Extract the [X, Y] coordinate from the center of the cell holding the provided text.  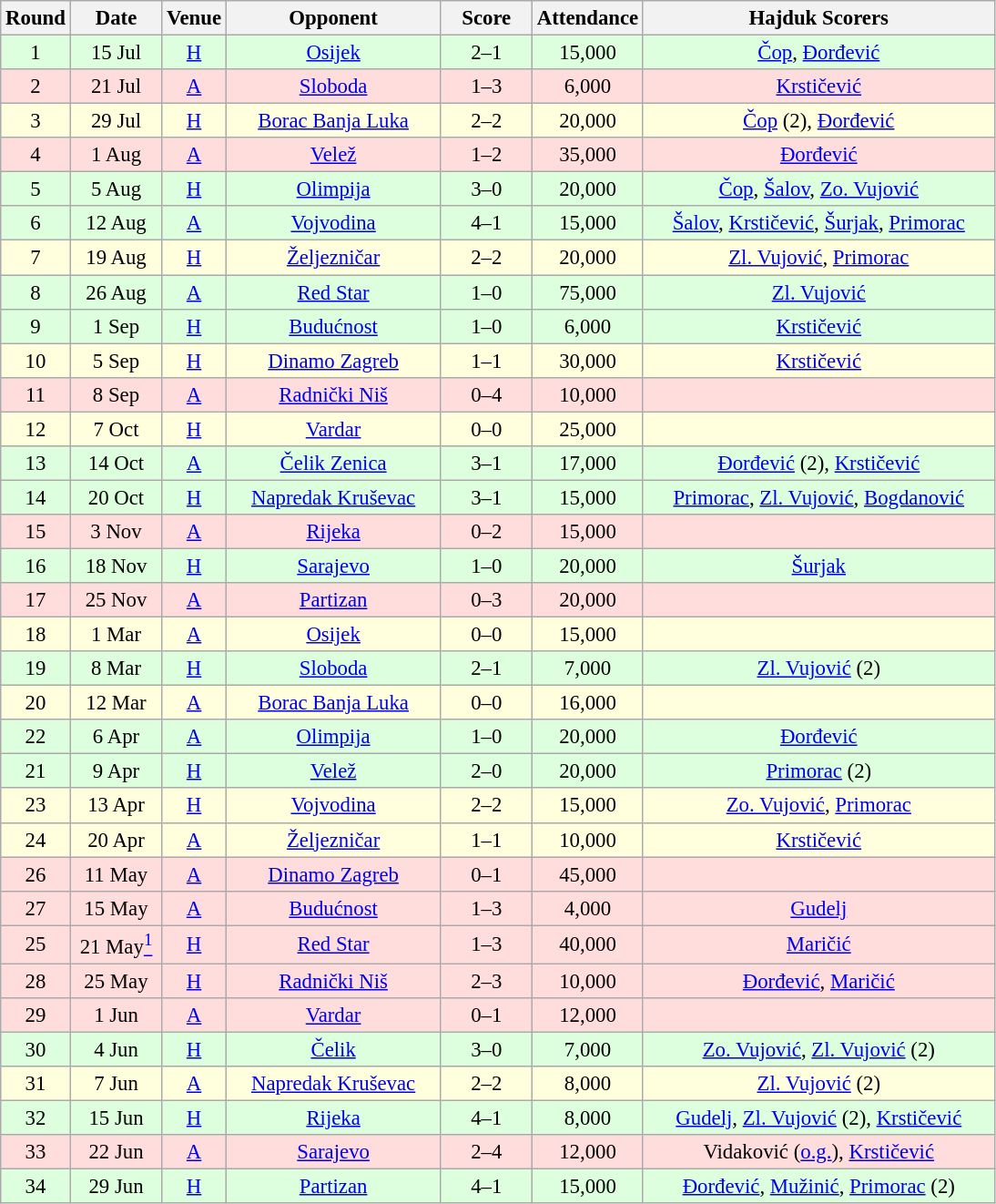
25 May [117, 981]
7 Jun [117, 1084]
13 [36, 464]
22 Jun [117, 1152]
5 Aug [117, 189]
16 [36, 566]
6 Apr [117, 737]
1 Sep [117, 326]
1 Aug [117, 155]
16,000 [588, 703]
20 Apr [117, 840]
Primorac (2) [818, 771]
22 [36, 737]
29 [36, 1015]
Primorac, Zl. Vujović, Bogdanović [818, 497]
7 [36, 258]
Opponent [333, 18]
Hajduk Scorers [818, 18]
11 [36, 394]
28 [36, 981]
Zo. Vujović, Primorac [818, 806]
10 [36, 361]
1 [36, 53]
5 Sep [117, 361]
20 [36, 703]
21 May1 [117, 944]
14 Oct [117, 464]
Gudelj, Zl. Vujović (2), Krstičević [818, 1118]
2–0 [486, 771]
Zl. Vujović, Primorac [818, 258]
1 Jun [117, 1015]
15 Jun [117, 1118]
2 [36, 87]
15 May [117, 908]
25 Nov [117, 600]
19 Aug [117, 258]
3 [36, 121]
29 Jun [117, 1187]
4 [36, 155]
15 [36, 532]
Gudelj [818, 908]
34 [36, 1187]
31 [36, 1084]
21 Jul [117, 87]
15 Jul [117, 53]
12 Aug [117, 223]
27 [36, 908]
9 [36, 326]
Đorđević, Mužinić, Primorac (2) [818, 1187]
30,000 [588, 361]
Čelik [333, 1049]
Šalov, Krstičević, Šurjak, Primorac [818, 223]
6 [36, 223]
Čelik Zenica [333, 464]
4 Jun [117, 1049]
40,000 [588, 944]
Čop, Đorđević [818, 53]
29 Jul [117, 121]
Čop, Šalov, Zo. Vujović [818, 189]
11 May [117, 874]
26 [36, 874]
Score [486, 18]
25,000 [588, 429]
12 Mar [117, 703]
Čop (2), Đorđević [818, 121]
Venue [195, 18]
7 Oct [117, 429]
0–3 [486, 600]
30 [36, 1049]
33 [36, 1152]
3 Nov [117, 532]
14 [36, 497]
2–4 [486, 1152]
17,000 [588, 464]
32 [36, 1118]
1–2 [486, 155]
Maričić [818, 944]
Đorđević (2), Krstičević [818, 464]
0–4 [486, 394]
Đorđević, Maričić [818, 981]
8 [36, 292]
75,000 [588, 292]
19 [36, 668]
0–2 [486, 532]
8 Sep [117, 394]
5 [36, 189]
2–3 [486, 981]
Zo. Vujović, Zl. Vujović (2) [818, 1049]
Šurjak [818, 566]
Attendance [588, 18]
25 [36, 944]
24 [36, 840]
18 [36, 635]
12 [36, 429]
35,000 [588, 155]
8 Mar [117, 668]
Zl. Vujović [818, 292]
20 Oct [117, 497]
9 Apr [117, 771]
18 Nov [117, 566]
17 [36, 600]
26 Aug [117, 292]
Vidaković (o.g.), Krstičević [818, 1152]
23 [36, 806]
45,000 [588, 874]
Round [36, 18]
13 Apr [117, 806]
1 Mar [117, 635]
Date [117, 18]
21 [36, 771]
4,000 [588, 908]
